Return the [x, y] coordinate for the center point of the cell that contains the specified text.  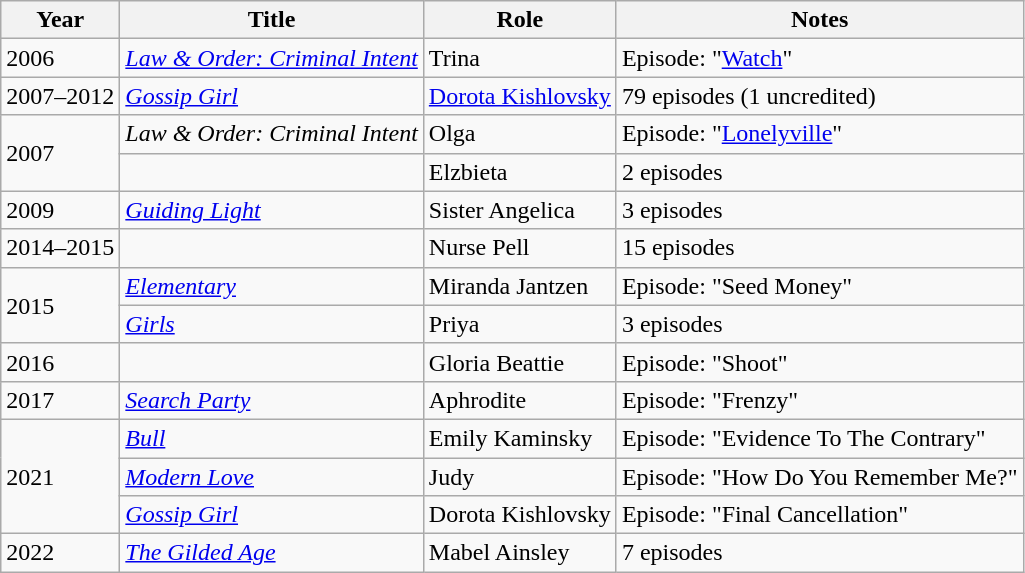
2017 [60, 400]
2007–2012 [60, 96]
2015 [60, 305]
Nurse Pell [520, 248]
Sister Angelica [520, 210]
Search Party [272, 400]
2009 [60, 210]
Episode: "Final Cancellation" [820, 515]
Judy [520, 477]
Role [520, 20]
Trina [520, 58]
Elzbieta [520, 172]
2021 [60, 476]
Episode: "Shoot" [820, 362]
Girls [272, 324]
Episode: "Evidence To The Contrary" [820, 438]
2007 [60, 153]
Gloria Beattie [520, 362]
2006 [60, 58]
Priya [520, 324]
Episode: "Watch" [820, 58]
Episode: "Lonelyville" [820, 134]
79 episodes (1 uncredited) [820, 96]
Elementary [272, 286]
7 episodes [820, 553]
Episode: "Frenzy" [820, 400]
2016 [60, 362]
Bull [272, 438]
Title [272, 20]
Olga [520, 134]
Aphrodite [520, 400]
Miranda Jantzen [520, 286]
Modern Love [272, 477]
Year [60, 20]
2014–2015 [60, 248]
Emily Kaminsky [520, 438]
Guiding Light [272, 210]
The Gilded Age [272, 553]
15 episodes [820, 248]
Episode: "Seed Money" [820, 286]
Notes [820, 20]
2022 [60, 553]
Episode: "How Do You Remember Me?" [820, 477]
2 episodes [820, 172]
Mabel Ainsley [520, 553]
